Detect which cell encompasses the target text, then output its (x, y) center coordinate. 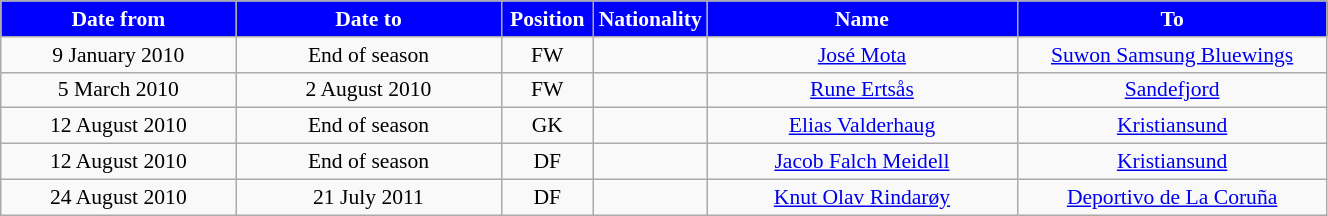
Deportivo de La Coruña (1172, 197)
Date to (368, 19)
Jacob Falch Meidell (862, 162)
Sandefjord (1172, 90)
To (1172, 19)
9 January 2010 (118, 55)
Name (862, 19)
José Mota (862, 55)
Position (548, 19)
Date from (118, 19)
24 August 2010 (118, 197)
Suwon Samsung Bluewings (1172, 55)
Knut Olav Rindarøy (862, 197)
GK (548, 126)
21 July 2011 (368, 197)
Rune Ertsås (862, 90)
5 March 2010 (118, 90)
Nationality (650, 19)
Elias Valderhaug (862, 126)
2 August 2010 (368, 90)
